Determine the (X, Y) coordinate at the center of the cell enclosing the given text.  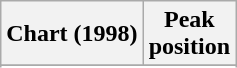
Chart (1998) (72, 34)
Peakposition (189, 34)
